Return (X, Y) of the center of cell containing provided text 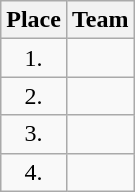
1. (34, 58)
Team (100, 20)
2. (34, 96)
Place (34, 20)
4. (34, 172)
3. (34, 134)
